Scan for the cell matching the given text and deliver its [x, y] coordinate at center. 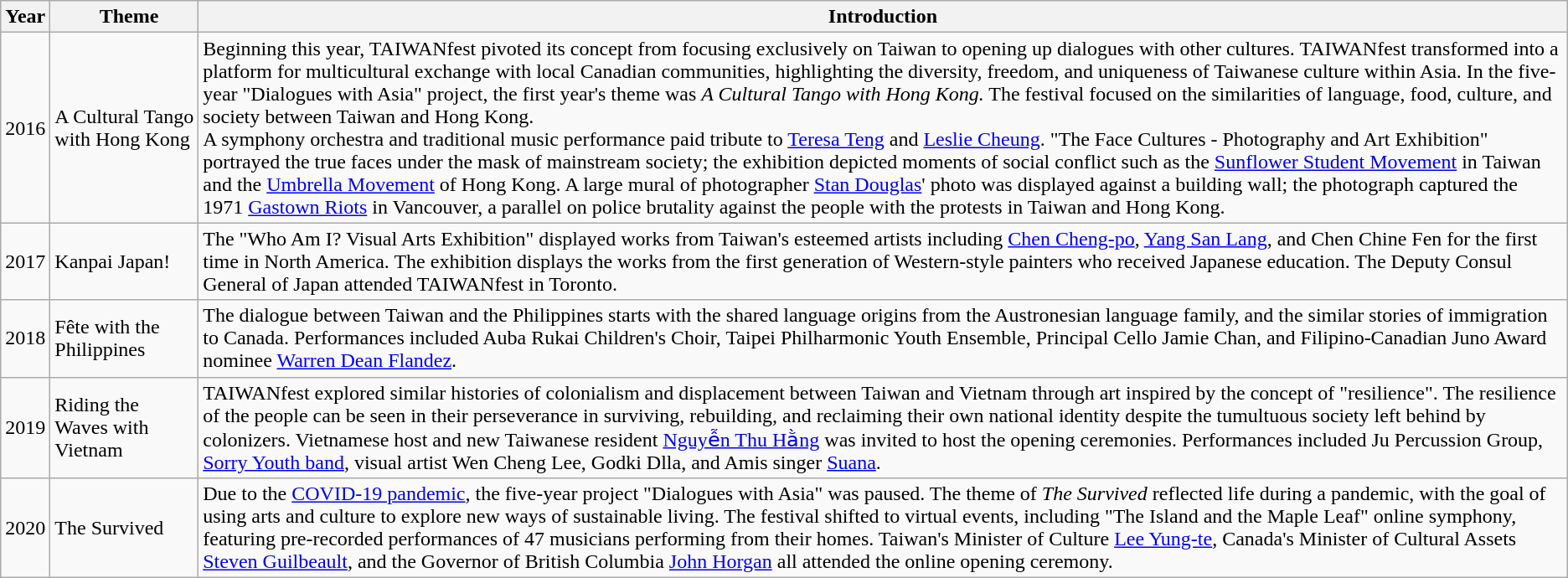
2018 [25, 338]
Introduction [883, 17]
The Survived [124, 528]
2019 [25, 427]
A Cultural Tango with Hong Kong [124, 127]
Year [25, 17]
2017 [25, 261]
Fête with the Philippines [124, 338]
2020 [25, 528]
Theme [124, 17]
Kanpai Japan! [124, 261]
2016 [25, 127]
Riding the Waves with Vietnam [124, 427]
